Find where the given text appears and provide that cell's center as [x, y] coordinate. 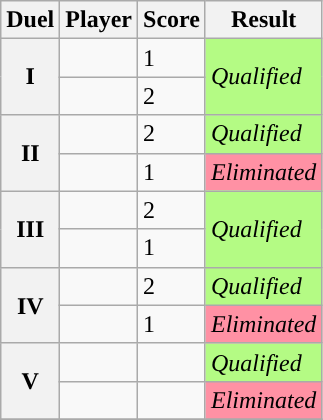
IV [30, 305]
V [30, 381]
Result [263, 20]
Score [172, 20]
III [30, 229]
II [30, 153]
Duel [30, 20]
I [30, 77]
Player [99, 20]
